Provide the (x, y) coordinate of the cell's center where the given text is located.  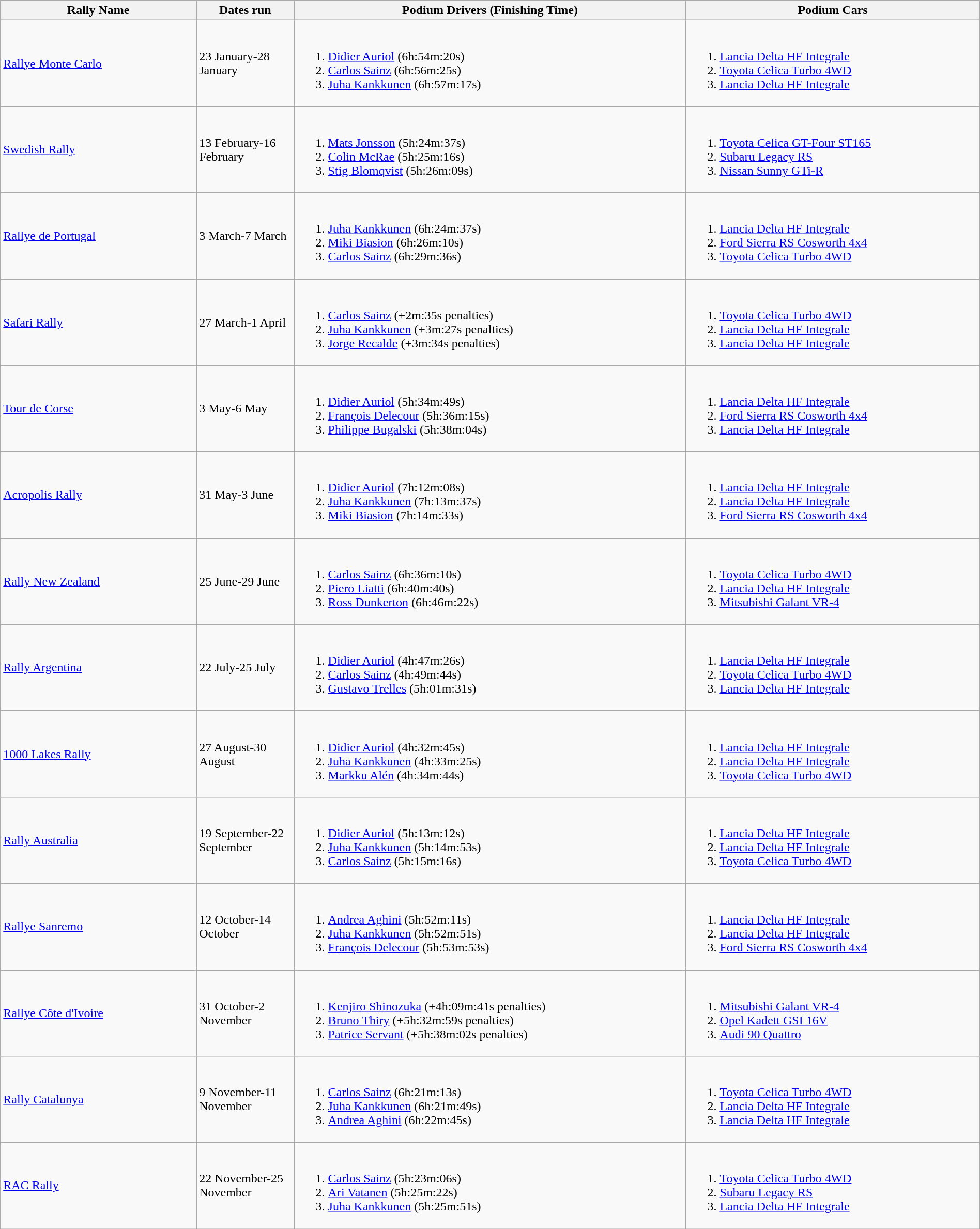
Juha Kankkunen (6h:24m:37s) Miki Biasion (6h:26m:10s) Carlos Sainz (6h:29m:36s) (490, 236)
Rally Catalunya (98, 1100)
Rallye Côte d'Ivoire (98, 1013)
Didier Auriol (5h:34m:49s) François Delecour (5h:36m:15s) Philippe Bugalski (5h:38m:04s) (490, 408)
3 March-7 March (245, 236)
Lancia Delta HF IntegraleFord Sierra RS Cosworth 4x4Lancia Delta HF Integrale (833, 408)
27 August-30 August (245, 754)
25 June-29 June (245, 581)
Acropolis Rally (98, 495)
Swedish Rally (98, 150)
31 October-2 November (245, 1013)
Rallye Sanremo (98, 926)
Carlos Sainz (5h:23m:06s) Ari Vatanen (5h:25m:22s) Juha Kankkunen (5h:25m:51s) (490, 1186)
Rally Australia (98, 840)
Rally New Zealand (98, 581)
1000 Lakes Rally (98, 754)
RAC Rally (98, 1186)
Andrea Aghini (5h:52m:11s) Juha Kankkunen (5h:52m:51s) François Delecour (5h:53m:53s) (490, 926)
Carlos Sainz (6h:36m:10s) Piero Liatti (6h:40m:40s) Ross Dunkerton (6h:46m:22s) (490, 581)
Safari Rally (98, 322)
13 February-16 February (245, 150)
9 November-11 November (245, 1100)
Toyota Celica Turbo 4WDLancia Delta HF IntegraleMitsubishi Galant VR-4 (833, 581)
23 January-28 January (245, 63)
Rallye de Portugal (98, 236)
Kenjiro Shinozuka (+4h:09m:41s penalties) Bruno Thiry (+5h:32m:59s penalties) Patrice Servant (+5h:38m:02s penalties) (490, 1013)
Didier Auriol (6h:54m:20s) Carlos Sainz (6h:56m:25s) Juha Kankkunen (6h:57m:17s) (490, 63)
Carlos Sainz (6h:21m:13s) Juha Kankkunen (6h:21m:49s) Andrea Aghini (6h:22m:45s) (490, 1100)
Tour de Corse (98, 408)
Toyota Celica Turbo 4WDSubaru Legacy RSLancia Delta HF Integrale (833, 1186)
Rally Name (98, 10)
3 May-6 May (245, 408)
12 October-14 October (245, 926)
31 May-3 June (245, 495)
Rally Argentina (98, 668)
27 March-1 April (245, 322)
Podium Cars (833, 10)
Dates run (245, 10)
19 September-22 September (245, 840)
Didier Auriol (7h:12m:08s) Juha Kankkunen (7h:13m:37s) Miki Biasion (7h:14m:33s) (490, 495)
Lancia Delta HF IntegraleFord Sierra RS Cosworth 4x4Toyota Celica Turbo 4WD (833, 236)
22 July-25 July (245, 668)
Didier Auriol (4h:32m:45s) Juha Kankkunen (4h:33m:25s) Markku Alén (4h:34m:44s) (490, 754)
Rallye Monte Carlo (98, 63)
Mitsubishi Galant VR-4Opel Kadett GSI 16VAudi 90 Quattro (833, 1013)
Carlos Sainz (+2m:35s penalties) Juha Kankkunen (+3m:27s penalties) Jorge Recalde (+3m:34s penalties) (490, 322)
22 November-25 November (245, 1186)
Podium Drivers (Finishing Time) (490, 10)
Toyota Celica GT-Four ST165Subaru Legacy RSNissan Sunny GTi-R (833, 150)
Mats Jonsson (5h:24m:37s) Colin McRae (5h:25m:16s) Stig Blomqvist (5h:26m:09s) (490, 150)
Didier Auriol (4h:47m:26s) Carlos Sainz (4h:49m:44s) Gustavo Trelles (5h:01m:31s) (490, 668)
Didier Auriol (5h:13m:12s) Juha Kankkunen (5h:14m:53s) Carlos Sainz (5h:15m:16s) (490, 840)
